Determine the (X, Y) coordinate at the center of the cell enclosing the given text.  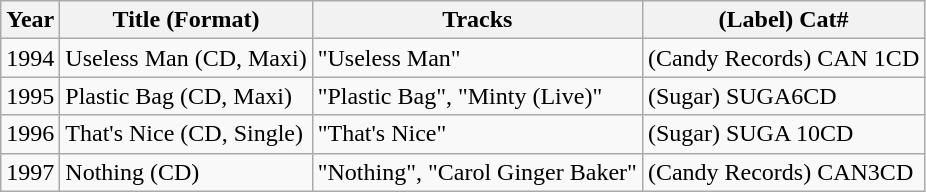
"Useless Man" (477, 58)
1994 (30, 58)
Tracks (477, 20)
"Nothing", "Carol Ginger Baker" (477, 172)
Useless Man (CD, Maxi) (186, 58)
Title (Format) (186, 20)
(Label) Cat# (783, 20)
That's Nice (CD, Single) (186, 134)
(Sugar) SUGA 10CD (783, 134)
Nothing (CD) (186, 172)
"That's Nice" (477, 134)
(Candy Records) CAN 1CD (783, 58)
Year (30, 20)
1996 (30, 134)
1995 (30, 96)
1997 (30, 172)
(Candy Records) CAN3CD (783, 172)
"Plastic Bag", "Minty (Live)" (477, 96)
(Sugar) SUGA6CD (783, 96)
Plastic Bag (CD, Maxi) (186, 96)
